Output the (x, y) coordinate of the center of the cell containing the given text.  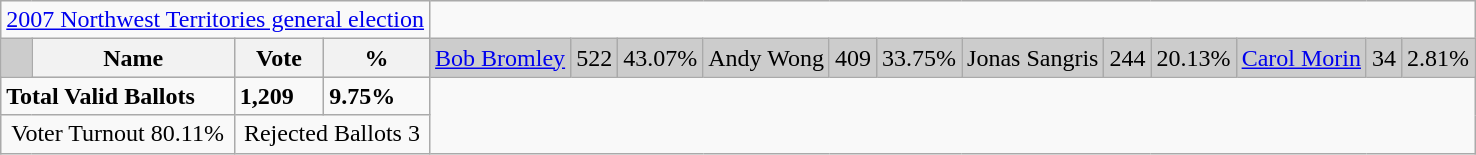
% (377, 58)
Andy Wong (766, 58)
Vote (278, 58)
Voter Turnout 80.11% (118, 134)
522 (594, 58)
244 (1128, 58)
1,209 (278, 96)
34 (1384, 58)
20.13% (1194, 58)
Rejected Ballots 3 (332, 134)
Carol Morin (1301, 58)
43.07% (660, 58)
9.75% (377, 96)
2.81% (1438, 58)
2007 Northwest Territories general election (216, 20)
Bob Bromley (500, 58)
Name (133, 58)
Jonas Sangris (1033, 58)
Total Valid Ballots (118, 96)
409 (852, 58)
33.75% (920, 58)
